From the cell containing the given text, extract its center point as (X, Y) coordinate. 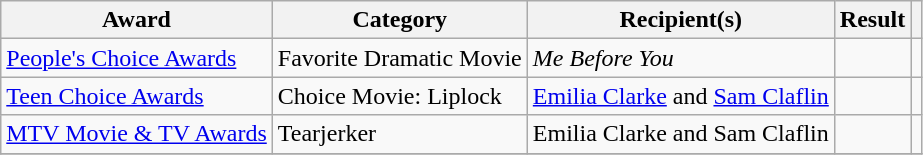
Me Before You (680, 58)
Teen Choice Awards (137, 96)
Favorite Dramatic Movie (400, 58)
Tearjerker (400, 134)
Award (137, 20)
Category (400, 20)
Result (872, 20)
Recipient(s) (680, 20)
Choice Movie: Liplock (400, 96)
People's Choice Awards (137, 58)
MTV Movie & TV Awards (137, 134)
